Return the [X, Y] coordinate for the center point of the cell that contains the specified text.  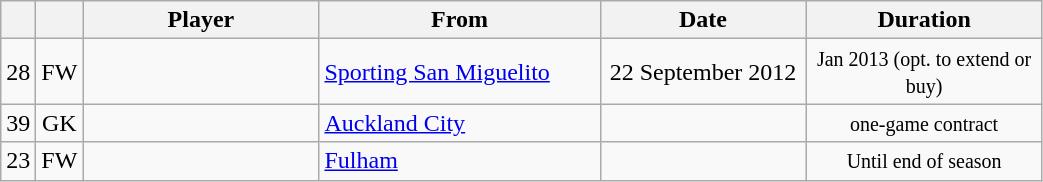
28 [18, 72]
Fulham [460, 161]
GK [60, 123]
From [460, 20]
39 [18, 123]
Date [703, 20]
one-game contract [924, 123]
Sporting San Miguelito [460, 72]
Duration [924, 20]
23 [18, 161]
Jan 2013 (opt. to extend or buy) [924, 72]
22 September 2012 [703, 72]
Auckland City [460, 123]
Player [201, 20]
Until end of season [924, 161]
